From the cell containing the given text, extract its center point as [X, Y] coordinate. 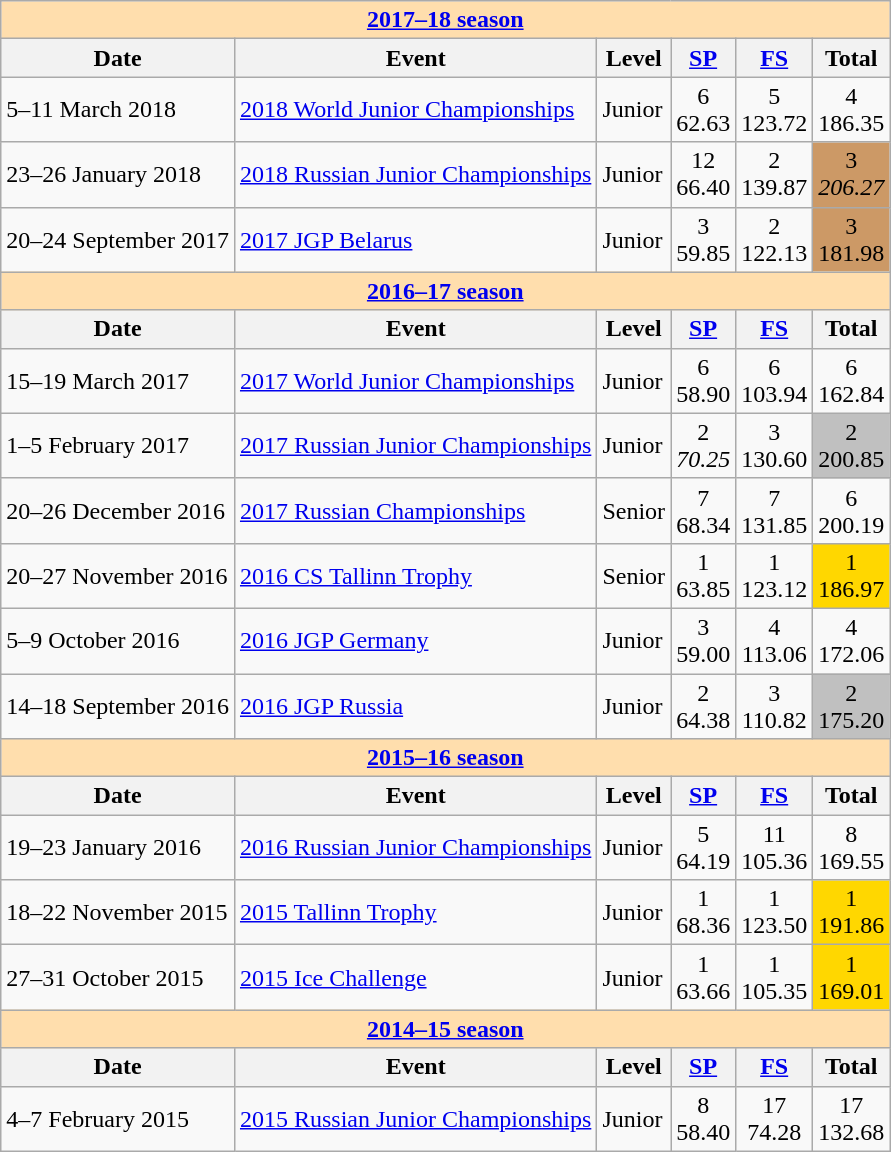
19–23 January 2016 [118, 848]
2015–16 season [446, 758]
2 64.38 [704, 706]
23–26 January 2018 [118, 174]
1 191.86 [852, 912]
2016 CS Tallinn Trophy [415, 576]
2017–18 season [446, 20]
12 66.40 [704, 174]
4–7 February 2015 [118, 1118]
6 200.19 [852, 510]
2018 World Junior Championships [415, 110]
17 132.68 [852, 1118]
1 105.35 [774, 978]
1 123.12 [774, 576]
2 70.25 [704, 446]
20–26 December 2016 [118, 510]
3 59.00 [704, 640]
1 63.66 [704, 978]
2016–17 season [446, 291]
6 62.63 [704, 110]
20–24 September 2017 [118, 240]
6 162.84 [852, 380]
5 64.19 [704, 848]
2017 World Junior Championships [415, 380]
5–9 October 2016 [118, 640]
2015 Ice Challenge [415, 978]
2 122.13 [774, 240]
3 206.27 [852, 174]
1 68.36 [704, 912]
1 123.50 [774, 912]
2 175.20 [852, 706]
5 123.72 [774, 110]
8 169.55 [852, 848]
6 103.94 [774, 380]
2015 Russian Junior Championships [415, 1118]
1 186.97 [852, 576]
1 63.85 [704, 576]
3 59.85 [704, 240]
14–18 September 2016 [118, 706]
5–11 March 2018 [118, 110]
7 131.85 [774, 510]
2 139.87 [774, 174]
4 186.35 [852, 110]
2 200.85 [852, 446]
4 172.06 [852, 640]
2016 JGP Germany [415, 640]
2017 JGP Belarus [415, 240]
2017 Russian Junior Championships [415, 446]
3 110.82 [774, 706]
3 130.60 [774, 446]
27–31 October 2015 [118, 978]
2014–15 season [446, 1029]
2016 JGP Russia [415, 706]
2018 Russian Junior Championships [415, 174]
15–19 March 2017 [118, 380]
1 169.01 [852, 978]
4 113.06 [774, 640]
6 58.90 [704, 380]
1–5 February 2017 [118, 446]
2015 Tallinn Trophy [415, 912]
3 181.98 [852, 240]
18–22 November 2015 [118, 912]
20–27 November 2016 [118, 576]
17 74.28 [774, 1118]
7 68.34 [704, 510]
2016 Russian Junior Championships [415, 848]
8 58.40 [704, 1118]
11 105.36 [774, 848]
2017 Russian Championships [415, 510]
